Identify which cell holds the provided text, then report its [x, y] central coordinate. 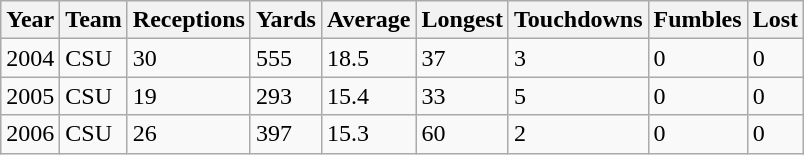
Longest [462, 20]
2004 [30, 58]
293 [286, 96]
Lost [775, 20]
2 [578, 134]
2006 [30, 134]
5 [578, 96]
33 [462, 96]
Team [94, 20]
Fumbles [698, 20]
15.3 [368, 134]
30 [188, 58]
Year [30, 20]
3 [578, 58]
555 [286, 58]
Touchdowns [578, 20]
18.5 [368, 58]
Yards [286, 20]
37 [462, 58]
Receptions [188, 20]
Average [368, 20]
2005 [30, 96]
15.4 [368, 96]
26 [188, 134]
60 [462, 134]
19 [188, 96]
397 [286, 134]
